From the cell containing the given text, extract its center point as (X, Y) coordinate. 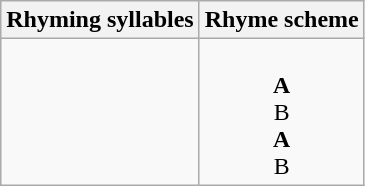
Rhyming syllables (100, 20)
A B A B (282, 112)
Rhyme scheme (282, 20)
